Provide the [X, Y] coordinate of the cell's center where the given text is located.  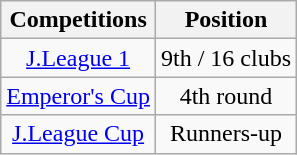
9th / 16 clubs [226, 58]
Runners-up [226, 134]
J.League Cup [78, 134]
J.League 1 [78, 58]
4th round [226, 96]
Position [226, 20]
Emperor's Cup [78, 96]
Competitions [78, 20]
